Locate the cell with the specified text and output its (X, Y) center coordinate. 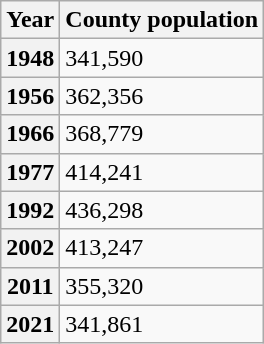
1966 (30, 134)
1992 (30, 210)
436,298 (162, 210)
341,861 (162, 324)
341,590 (162, 58)
355,320 (162, 286)
2002 (30, 248)
368,779 (162, 134)
413,247 (162, 248)
1948 (30, 58)
414,241 (162, 172)
362,356 (162, 96)
2011 (30, 286)
1956 (30, 96)
Year (30, 20)
2021 (30, 324)
County population (162, 20)
1977 (30, 172)
